Output the (X, Y) coordinate of the center of the cell containing the given text.  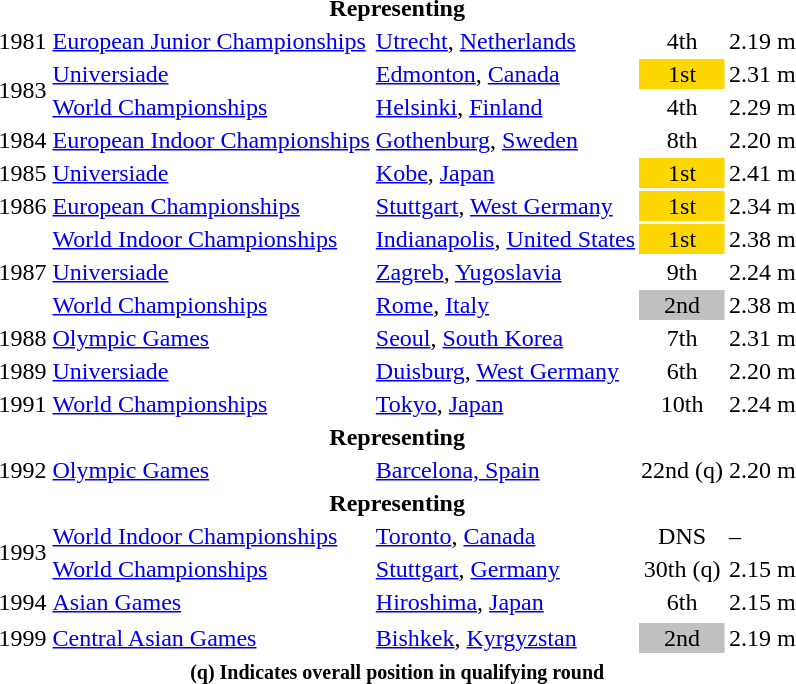
Helsinki, Finland (505, 107)
European Championships (211, 206)
Central Asian Games (211, 638)
9th (682, 272)
7th (682, 338)
Gothenburg, Sweden (505, 140)
Duisburg, West Germany (505, 371)
10th (682, 404)
Rome, Italy (505, 305)
Edmonton, Canada (505, 74)
Seoul, South Korea (505, 338)
Indianapolis, United States (505, 239)
Stuttgart, West Germany (505, 206)
Bishkek, Kyrgyzstan (505, 638)
Stuttgart, Germany (505, 569)
Toronto, Canada (505, 536)
European Indoor Championships (211, 140)
Hiroshima, Japan (505, 602)
Barcelona, Spain (505, 470)
Zagreb, Yugoslavia (505, 272)
Asian Games (211, 602)
30th (q) (682, 569)
Kobe, Japan (505, 173)
Utrecht, Netherlands (505, 41)
European Junior Championships (211, 41)
8th (682, 140)
DNS (682, 536)
22nd (q) (682, 470)
Tokyo, Japan (505, 404)
